Detect which cell encompasses the target text, then output its (X, Y) center coordinate. 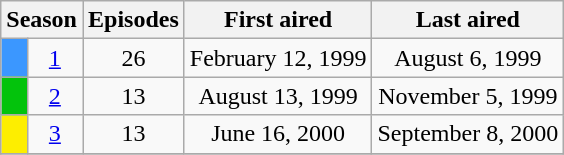
September 8, 2000 (468, 134)
3 (54, 134)
November 5, 1999 (468, 96)
Season (42, 20)
Episodes (133, 20)
1 (54, 58)
June 16, 2000 (278, 134)
First aired (278, 20)
February 12, 1999 (278, 58)
August 6, 1999 (468, 58)
Last aired (468, 20)
August 13, 1999 (278, 96)
26 (133, 58)
2 (54, 96)
